For the text-containing cell, return its midpoint in [x, y] coordinate format. 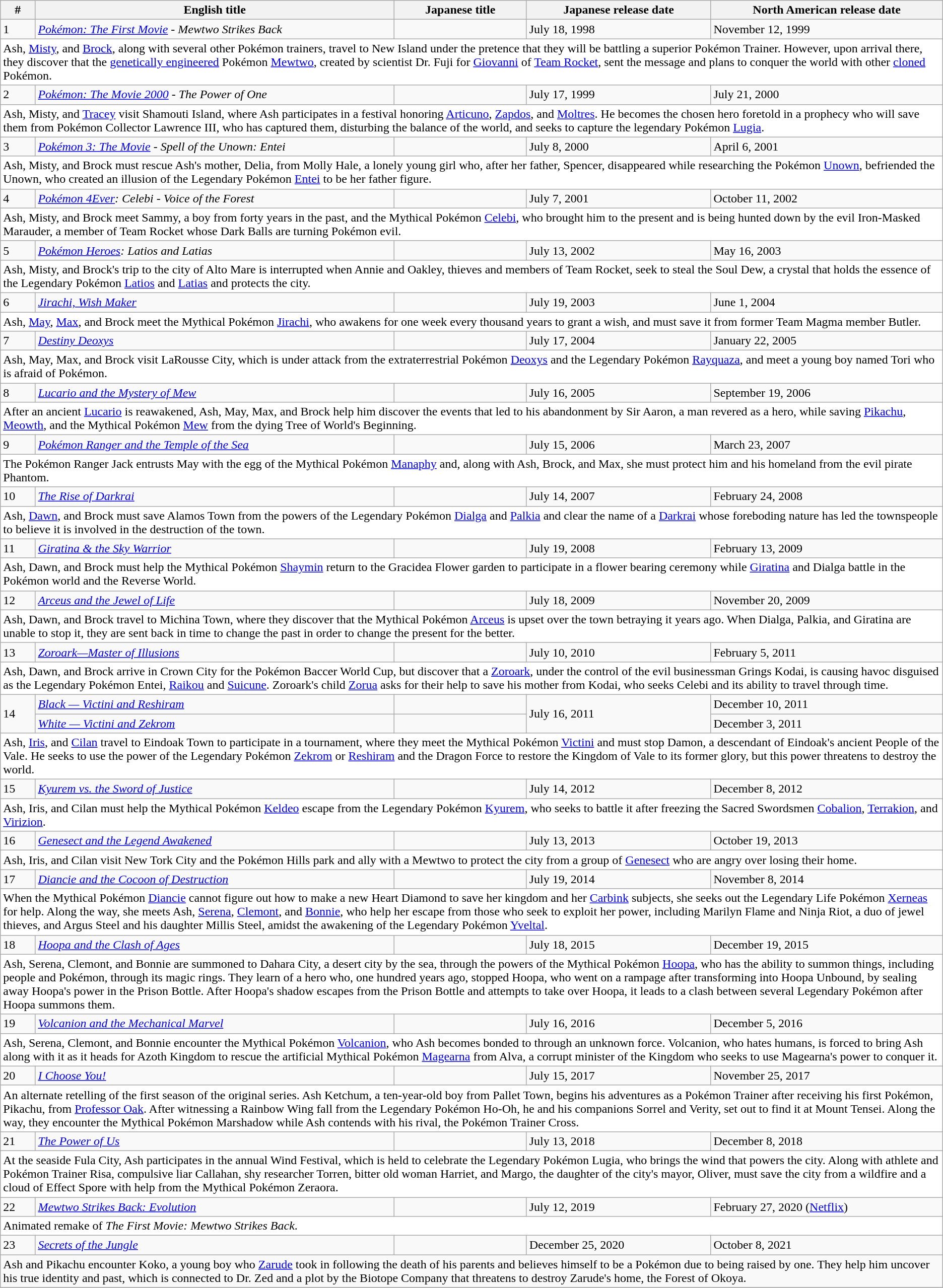
July 18, 2015 [619, 945]
4 [18, 198]
December 3, 2011 [827, 724]
I Choose You! [215, 1076]
June 1, 2004 [827, 302]
Jirachi, Wish Maker [215, 302]
11 [18, 548]
6 [18, 302]
February 5, 2011 [827, 652]
1 [18, 29]
Lucario and the Mystery of Mew [215, 393]
July 18, 2009 [619, 600]
Mewtwo Strikes Back: Evolution [215, 1207]
October 8, 2021 [827, 1245]
July 15, 2017 [619, 1076]
White — Victini and Zekrom [215, 724]
July 14, 2012 [619, 789]
17 [18, 879]
July 10, 2010 [619, 652]
Pokémon: The Movie 2000 - The Power of One [215, 95]
9 [18, 445]
3 [18, 147]
Japanese release date [619, 10]
December 19, 2015 [827, 945]
5 [18, 250]
January 22, 2005 [827, 341]
23 [18, 1245]
July 19, 2003 [619, 302]
November 12, 1999 [827, 29]
Diancie and the Cocoon of Destruction [215, 879]
February 13, 2009 [827, 548]
July 19, 2014 [619, 879]
July 15, 2006 [619, 445]
7 [18, 341]
Pokémon: The First Movie - Mewtwo Strikes Back [215, 29]
8 [18, 393]
The Power of Us [215, 1141]
Arceus and the Jewel of Life [215, 600]
20 [18, 1076]
May 16, 2003 [827, 250]
March 23, 2007 [827, 445]
April 6, 2001 [827, 147]
July 8, 2000 [619, 147]
December 8, 2012 [827, 789]
Pokémon Ranger and the Temple of the Sea [215, 445]
16 [18, 841]
North American release date [827, 10]
18 [18, 945]
July 21, 2000 [827, 95]
Zoroark—Master of Illusions [215, 652]
15 [18, 789]
13 [18, 652]
July 14, 2007 [619, 496]
21 [18, 1141]
Giratina & the Sky Warrior [215, 548]
December 10, 2011 [827, 704]
Volcanion and the Mechanical Marvel [215, 1024]
February 27, 2020 (Netflix) [827, 1207]
July 17, 2004 [619, 341]
Pokémon 3: The Movie - Spell of the Unown: Entei [215, 147]
July 7, 2001 [619, 198]
November 25, 2017 [827, 1076]
July 18, 1998 [619, 29]
July 13, 2002 [619, 250]
# [18, 10]
July 16, 2016 [619, 1024]
July 13, 2013 [619, 841]
February 24, 2008 [827, 496]
Kyurem vs. the Sword of Justice [215, 789]
July 12, 2019 [619, 1207]
December 8, 2018 [827, 1141]
November 20, 2009 [827, 600]
Black — Victini and Reshiram [215, 704]
Destiny Deoxys [215, 341]
December 5, 2016 [827, 1024]
The Rise of Darkrai [215, 496]
October 19, 2013 [827, 841]
Pokémon Heroes: Latios and Latias [215, 250]
12 [18, 600]
July 16, 2011 [619, 713]
Japanese title [460, 10]
July 13, 2018 [619, 1141]
2 [18, 95]
October 11, 2002 [827, 198]
July 16, 2005 [619, 393]
Animated remake of The First Movie: Mewtwo Strikes Back. [471, 1226]
July 17, 1999 [619, 95]
December 25, 2020 [619, 1245]
November 8, 2014 [827, 879]
July 19, 2008 [619, 548]
22 [18, 1207]
Secrets of the Jungle [215, 1245]
English title [215, 10]
10 [18, 496]
14 [18, 713]
19 [18, 1024]
Pokémon 4Ever: Celebi - Voice of the Forest [215, 198]
September 19, 2006 [827, 393]
Hoopa and the Clash of Ages [215, 945]
Genesect and the Legend Awakened [215, 841]
